Output the [x, y] coordinate of the center of the cell containing the given text.  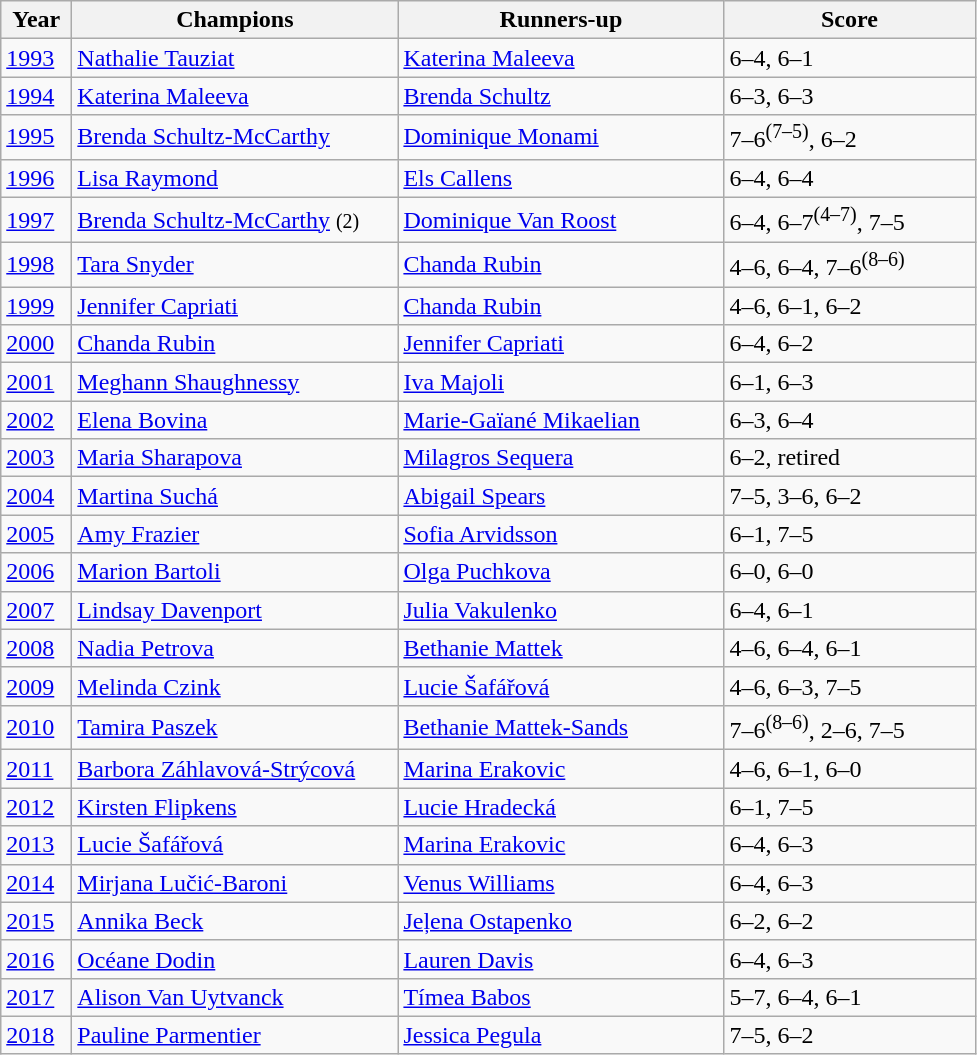
2002 [36, 420]
Brenda Schultz-McCarthy (2) [235, 220]
1998 [36, 264]
Alison Van Uytvanck [235, 997]
6–2, retired [850, 458]
1993 [36, 58]
Champions [235, 20]
1996 [36, 178]
Pauline Parmentier [235, 1035]
Annika Beck [235, 921]
4–6, 6–1, 6–0 [850, 769]
2003 [36, 458]
7–6(7–5), 6–2 [850, 138]
6–3, 6–4 [850, 420]
Venus Williams [561, 883]
2008 [36, 648]
6–4, 6–7(4–7), 7–5 [850, 220]
2000 [36, 344]
Maria Sharapova [235, 458]
1994 [36, 96]
Julia Vakulenko [561, 610]
2010 [36, 728]
7–5, 3–6, 6–2 [850, 496]
Score [850, 20]
Melinda Czink [235, 686]
Elena Bovina [235, 420]
6–4, 6–2 [850, 344]
Jeļena Ostapenko [561, 921]
Dominique Monami [561, 138]
Brenda Schultz [561, 96]
Tamira Paszek [235, 728]
Bethanie Mattek-Sands [561, 728]
4–6, 6–1, 6–2 [850, 306]
Mirjana Lučić-Baroni [235, 883]
6–0, 6–0 [850, 572]
Lauren Davis [561, 959]
Marion Bartoli [235, 572]
Abigail Spears [561, 496]
2017 [36, 997]
6–3, 6–3 [850, 96]
Iva Majoli [561, 382]
2012 [36, 807]
Dominique Van Roost [561, 220]
Runners-up [561, 20]
2014 [36, 883]
Els Callens [561, 178]
5–7, 6–4, 6–1 [850, 997]
Martina Suchá [235, 496]
2001 [36, 382]
1995 [36, 138]
Brenda Schultz-McCarthy [235, 138]
7–5, 6–2 [850, 1035]
Tímea Babos [561, 997]
Nadia Petrova [235, 648]
Océane Dodin [235, 959]
2005 [36, 534]
4–6, 6–4, 7–6(8–6) [850, 264]
Tara Snyder [235, 264]
2006 [36, 572]
2011 [36, 769]
Lucie Hradecká [561, 807]
2016 [36, 959]
Meghann Shaughnessy [235, 382]
2007 [36, 610]
Lindsay Davenport [235, 610]
Sofia Arvidsson [561, 534]
2009 [36, 686]
Olga Puchkova [561, 572]
2004 [36, 496]
Kirsten Flipkens [235, 807]
2018 [36, 1035]
6–1, 6–3 [850, 382]
7–6(8–6), 2–6, 7–5 [850, 728]
4–6, 6–3, 7–5 [850, 686]
Bethanie Mattek [561, 648]
Nathalie Tauziat [235, 58]
2015 [36, 921]
2013 [36, 845]
6–2, 6–2 [850, 921]
1999 [36, 306]
1997 [36, 220]
Marie-Gaïané Mikaelian [561, 420]
Jessica Pegula [561, 1035]
Milagros Sequera [561, 458]
Year [36, 20]
6–4, 6–4 [850, 178]
Amy Frazier [235, 534]
Barbora Záhlavová-Strýcová [235, 769]
4–6, 6–4, 6–1 [850, 648]
Lisa Raymond [235, 178]
